From the cell containing the given text, extract its center point as [X, Y] coordinate. 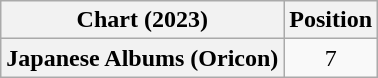
7 [331, 58]
Position [331, 20]
Chart (2023) [142, 20]
Japanese Albums (Oricon) [142, 58]
